Capture the cell that displays the provided text and extract its (x, y) central coordinate. 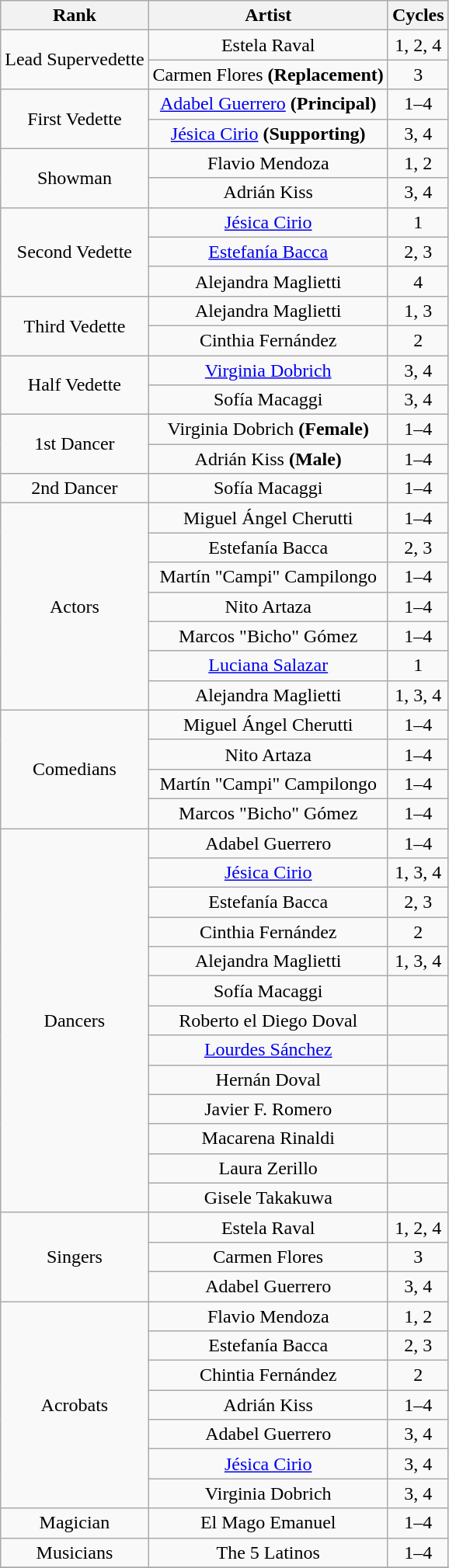
Magician (75, 1523)
El Mago Emanuel (268, 1523)
Half Vedette (75, 385)
1, 3 (418, 311)
Carmen Flores (268, 1257)
Gisele Takakuwa (268, 1198)
Chintia Fernández (268, 1375)
Adrián Kiss (Male) (268, 459)
Rank (75, 16)
Macarena Rinaldi (268, 1139)
4 (418, 281)
Third Vedette (75, 325)
Singers (75, 1257)
Cycles (418, 16)
Actors (75, 607)
Virginia Dobrich (Female) (268, 429)
Luciana Salazar (268, 666)
The 5 Latinos (268, 1552)
Laura Zerillo (268, 1168)
Second Vedette (75, 252)
Acrobats (75, 1405)
Adabel Guerrero (Principal) (268, 104)
Hernán Doval (268, 1080)
Artist (268, 16)
Lead Supervedette (75, 60)
1st Dancer (75, 444)
Carmen Flores (Replacement) (268, 75)
Dancers (75, 1020)
2nd Dancer (75, 488)
Musicians (75, 1552)
Lourdes Sánchez (268, 1050)
Javier F. Romero (268, 1109)
First Vedette (75, 119)
Comedians (75, 769)
Jésica Cirio (Supporting) (268, 134)
Showman (75, 178)
Roberto el Diego Doval (268, 1020)
